For the text-containing cell, return its midpoint in [X, Y] coordinate format. 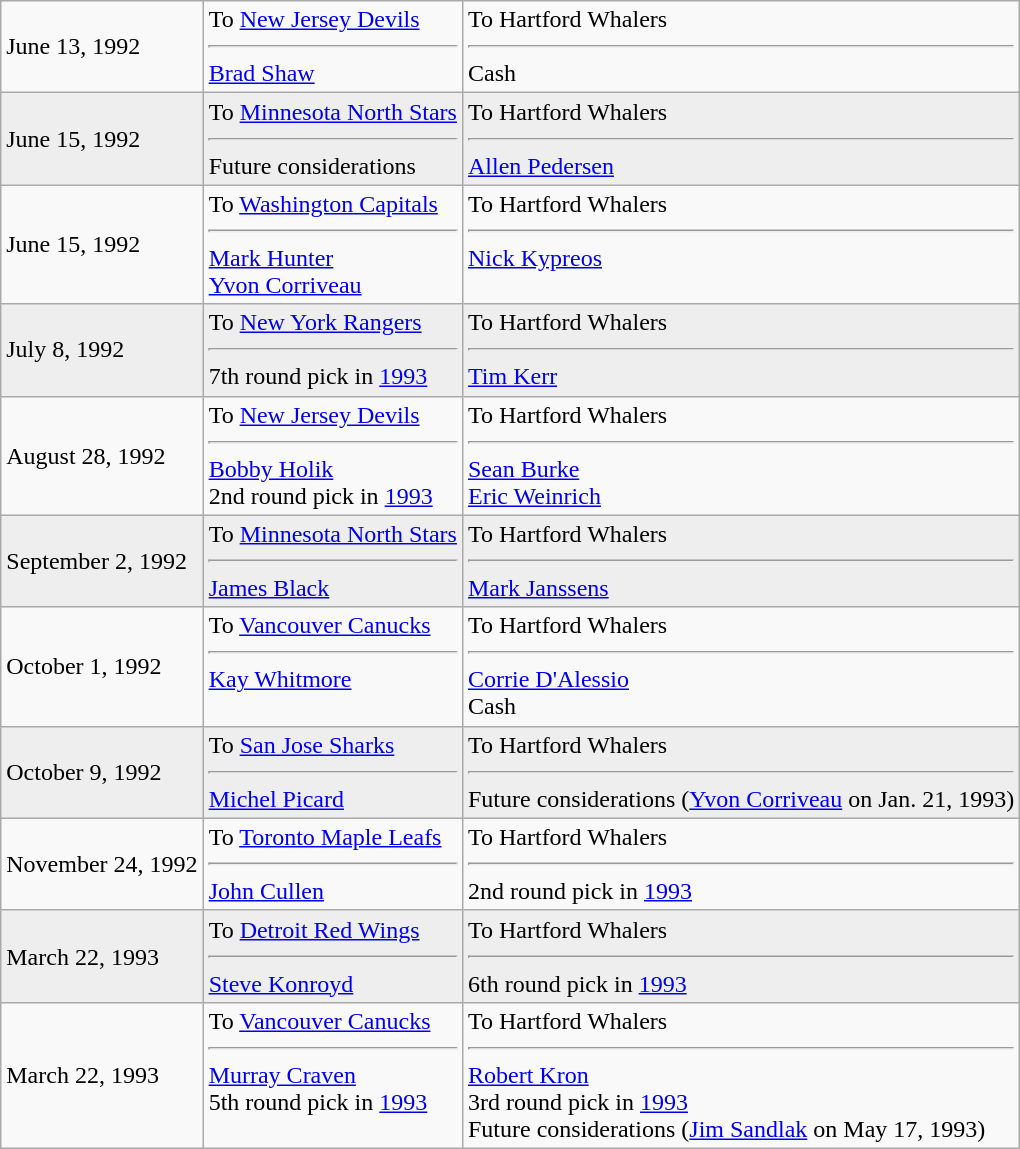
To Vancouver CanucksMurray Craven 5th round pick in 1993 [332, 1075]
To New Jersey DevilsBobby Holik 2nd round pick in 1993 [332, 456]
To Hartford WhalersTim Kerr [740, 350]
To New York Rangers7th round pick in 1993 [332, 350]
To Hartford WhalersRobert Kron 3rd round pick in 1993 Future considerations (Jim Sandlak on May 17, 1993) [740, 1075]
To Hartford WhalersAllen Pedersen [740, 139]
October 1, 1992 [102, 666]
To Hartford Whalers6th round pick in 1993 [740, 956]
To Hartford WhalersCash [740, 47]
To New Jersey DevilsBrad Shaw [332, 47]
To Washington CapitalsMark Hunter Yvon Corriveau [332, 244]
To Detroit Red WingsSteve Konroyd [332, 956]
June 13, 1992 [102, 47]
To Vancouver CanucksKay Whitmore [332, 666]
To Hartford Whalers2nd round pick in 1993 [740, 864]
July 8, 1992 [102, 350]
To Hartford WhalersNick Kypreos [740, 244]
To Minnesota North StarsJames Black [332, 561]
To Hartford WhalersFuture considerations (Yvon Corriveau on Jan. 21, 1993) [740, 772]
To Toronto Maple LeafsJohn Cullen [332, 864]
To Hartford WhalersSean Burke Eric Weinrich [740, 456]
September 2, 1992 [102, 561]
To Hartford WhalersMark Janssens [740, 561]
To San Jose SharksMichel Picard [332, 772]
October 9, 1992 [102, 772]
November 24, 1992 [102, 864]
To Hartford WhalersCorrie D'Alessio Cash [740, 666]
August 28, 1992 [102, 456]
To Minnesota North StarsFuture considerations [332, 139]
